Find where the given text appears and provide that cell's center as (X, Y) coordinate. 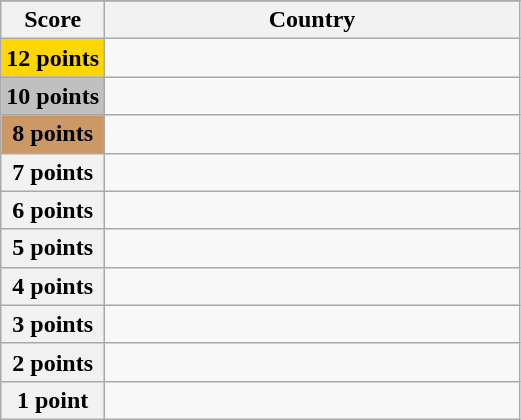
7 points (53, 172)
2 points (53, 362)
5 points (53, 248)
12 points (53, 58)
6 points (53, 210)
Country (312, 20)
3 points (53, 324)
8 points (53, 134)
1 point (53, 400)
Score (53, 20)
4 points (53, 286)
10 points (53, 96)
